From the cell containing the given text, extract its center point as (x, y) coordinate. 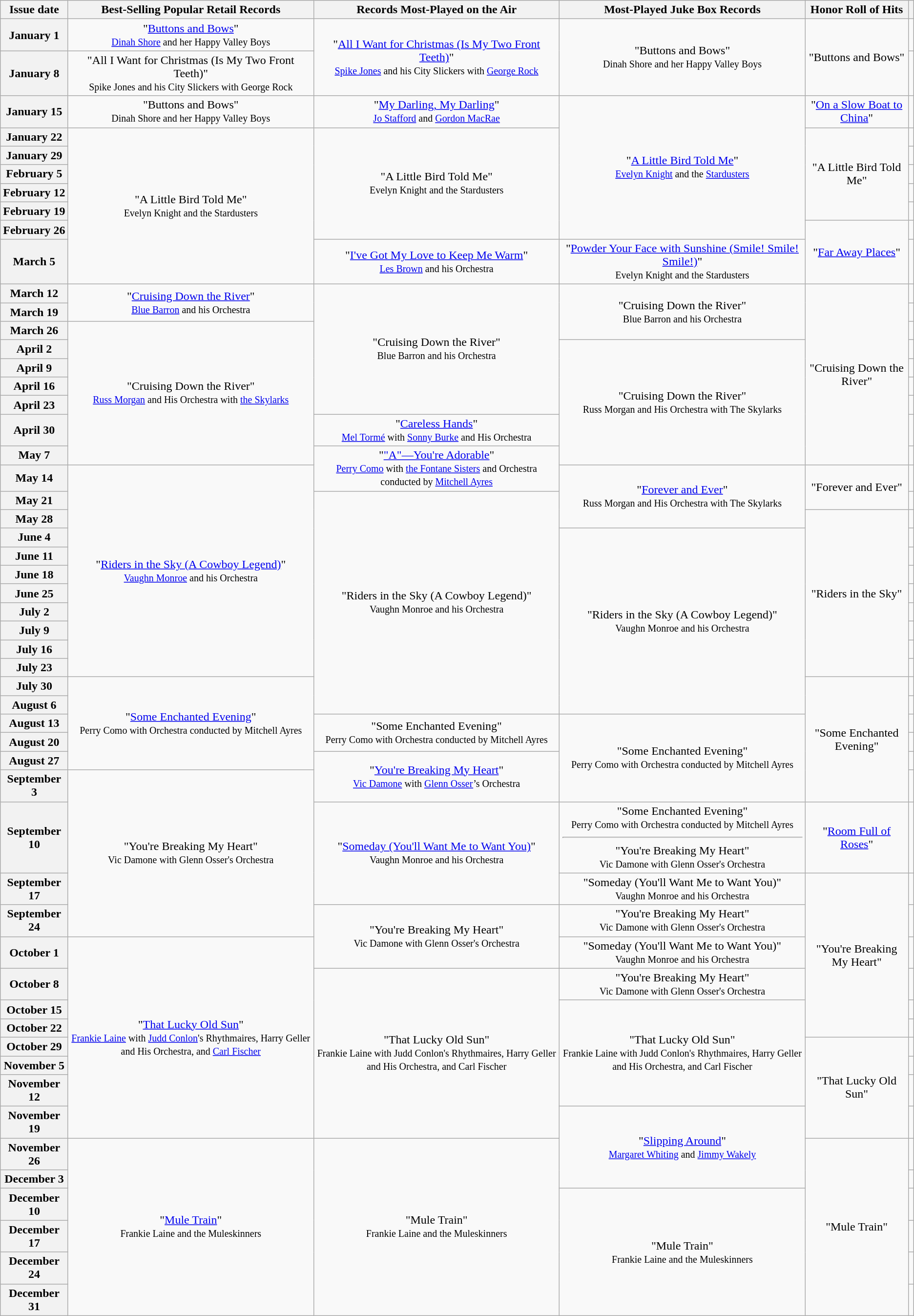
"You're Breaking My Heart"Vic Damone with Glenn Osser’s Orchestra (436, 777)
August 20 (34, 742)
January 29 (34, 155)
December 3 (34, 1179)
October 1 (34, 953)
April 23 (34, 405)
September 24 (34, 920)
"Forever and Ever"Russ Morgan and His Orchestra with The Skylarks (683, 496)
July 9 (34, 630)
"Forever and Ever" (856, 487)
March 26 (34, 331)
December 17 (34, 1236)
"Some Enchanted Evening" (856, 740)
February 5 (34, 174)
June 18 (34, 574)
"Cruising Down the River"Russ Morgan and His Orchestra with the Skylarks (190, 393)
March 19 (34, 312)
November 12 (34, 1090)
September 10 (34, 837)
April 9 (34, 368)
""A"—You're Adorable"Perry Como with the Fontane Sisters and Orchestra conducted by Mitchell Ayres (436, 468)
February 12 (34, 192)
"Cruising Down the River"Russ Morgan and His Orchestra with The Skylarks (683, 403)
"On a Slow Boat to China" (856, 111)
August 13 (34, 723)
September 3 (34, 785)
"Cruising Down the River" (856, 374)
April 30 (34, 430)
"Room Full of Roses" (856, 837)
"My Darling, My Darling"Jo Stafford and Gordon MacRae (436, 111)
March 12 (34, 293)
June 11 (34, 556)
Most-Played Juke Box Records (683, 10)
September 17 (34, 889)
October 15 (34, 1009)
"Buttons and Bows" (856, 58)
February 19 (34, 211)
"Slipping Around"Margaret Whiting and Jimmy Wakely (683, 1147)
February 26 (34, 230)
July 16 (34, 649)
"Riders in the Sky" (856, 593)
January 15 (34, 111)
July 23 (34, 668)
"That Lucky Old Sun" (856, 1087)
October 29 (34, 1046)
"Mule Train" (856, 1227)
"Powder Your Face with Sunshine (Smile! Smile! Smile!)"Evelyn Knight and the Stardusters (683, 261)
May 21 (34, 500)
"A Little Bird Told Me" (856, 174)
August 27 (34, 761)
June 4 (34, 537)
"Some Enchanted Evening"Perry Como with Orchestra conducted by Mitchell Ayres"You're Breaking My Heart"Vic Damone with Glenn Osser's Orchestra (683, 837)
"Far Away Places" (856, 252)
January 22 (34, 137)
"Careless Hands"Mel Tormé with Sonny Burke and His Orchestra (436, 430)
December 10 (34, 1205)
December 24 (34, 1268)
November 5 (34, 1065)
May 14 (34, 478)
March 5 (34, 261)
"You're Breaking My Heart" (856, 955)
June 25 (34, 593)
July 2 (34, 612)
Honor Roll of Hits (856, 10)
Issue date (34, 10)
Best-Selling Popular Retail Records (190, 10)
January 8 (34, 73)
December 31 (34, 1299)
October 22 (34, 1028)
November 19 (34, 1123)
"I've Got My Love to Keep Me Warm"Les Brown and his Orchestra (436, 261)
April 2 (34, 349)
August 6 (34, 705)
Records Most-Played on the Air (436, 10)
July 30 (34, 686)
May 7 (34, 455)
November 26 (34, 1154)
October 8 (34, 984)
May 28 (34, 519)
April 16 (34, 386)
January 1 (34, 35)
